Output the [X, Y] coordinate of the center of the cell containing the given text.  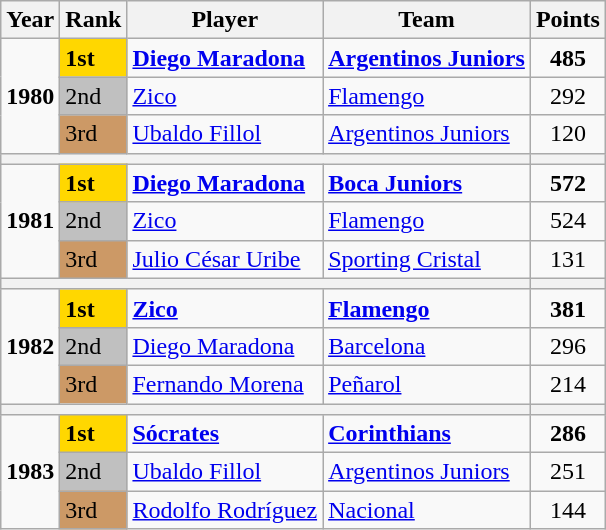
381 [568, 308]
Player [225, 20]
131 [568, 259]
524 [568, 221]
Sócrates [225, 434]
286 [568, 434]
Nacional [427, 510]
251 [568, 472]
1982 [30, 346]
144 [568, 510]
Sporting Cristal [427, 259]
485 [568, 58]
Julio César Uribe [225, 259]
Year [30, 20]
292 [568, 96]
214 [568, 384]
Points [568, 20]
Corinthians [427, 434]
1981 [30, 221]
1980 [30, 96]
Peñarol [427, 384]
Team [427, 20]
120 [568, 134]
Fernando Morena [225, 384]
296 [568, 346]
1983 [30, 472]
Barcelona [427, 346]
Boca Juniors [427, 183]
Rank [94, 20]
Rodolfo Rodríguez [225, 510]
572 [568, 183]
